Determine the [x, y] coordinate at the center of the cell enclosing the given text.  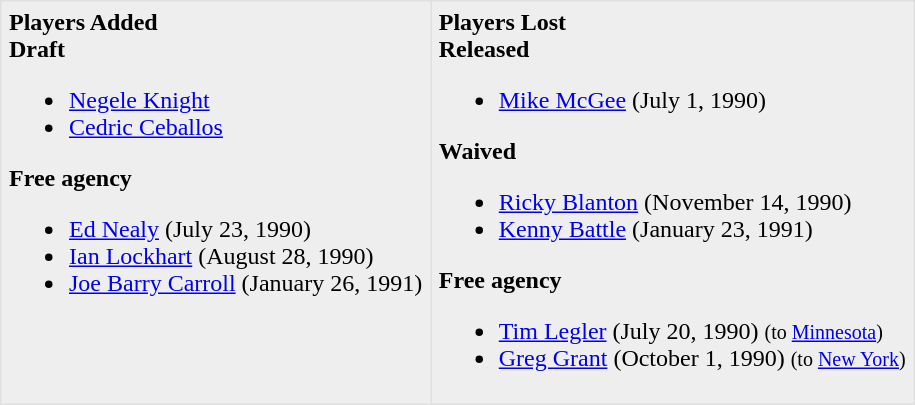
Players AddedDraftNegele KnightCedric CeballosFree agencyEd Nealy (July 23, 1990)Ian Lockhart (August 28, 1990)Joe Barry Carroll (January 26, 1991) [216, 203]
